From the cell containing the given text, extract its center point as [X, Y] coordinate. 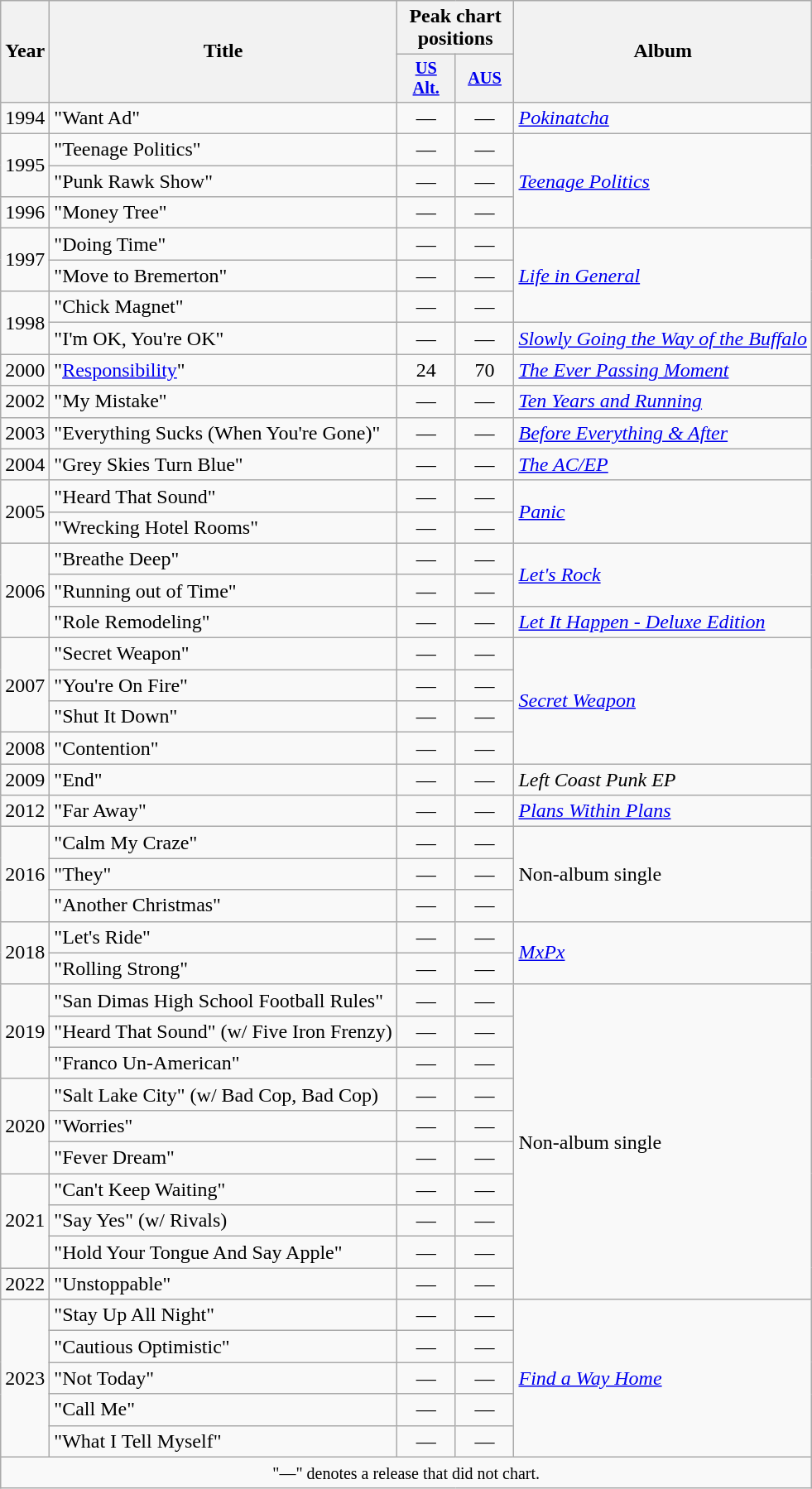
2000 [25, 370]
"Want Ad" [223, 118]
2018 [25, 953]
"Far Away" [223, 811]
"Say Yes" (w/ Rivals) [223, 1221]
Title [223, 51]
2020 [25, 1126]
2004 [25, 464]
"Cautious Optimistic" [223, 1347]
"Franco Un-American" [223, 1063]
Panic [662, 512]
"Everything Sucks (When You're Gone)" [223, 433]
"You're On Fire" [223, 685]
"Doing Time" [223, 244]
2016 [25, 874]
Teenage Politics [662, 181]
"Unstoppable" [223, 1284]
"Wrecking Hotel Rooms" [223, 527]
The AC/EP [662, 464]
2002 [25, 401]
AUS [485, 79]
Life in General [662, 276]
"—" denotes a release that did not chart. [406, 1472]
"Secret Weapon" [223, 654]
"Money Tree" [223, 213]
2006 [25, 590]
2007 [25, 685]
"Move to Bremerton" [223, 276]
"What I Tell Myself" [223, 1441]
Find a Way Home [662, 1378]
"Punk Rawk Show" [223, 181]
1998 [25, 323]
"San Dimas High School Football Rules" [223, 1000]
"I'm OK, You're OK" [223, 339]
"Not Today" [223, 1378]
2019 [25, 1031]
2003 [25, 433]
Secret Weapon [662, 701]
Slowly Going the Way of the Buffalo [662, 339]
"Call Me" [223, 1410]
"Chick Magnet" [223, 307]
The Ever Passing Moment [662, 370]
Let's Rock [662, 574]
2012 [25, 811]
"Breathe Deep" [223, 559]
Left Coast Punk EP [662, 780]
"Salt Lake City" (w/ Bad Cop, Bad Cop) [223, 1094]
"Heard That Sound" (w/ Five Iron Frenzy) [223, 1031]
1994 [25, 118]
"Teenage Politics" [223, 150]
"Role Remodeling" [223, 622]
"Running out of Time" [223, 590]
2022 [25, 1284]
"Contention" [223, 748]
"Stay Up All Night" [223, 1315]
"Let's Ride" [223, 937]
"Shut It Down" [223, 717]
1995 [25, 166]
"Calm My Craze" [223, 843]
Plans Within Plans [662, 811]
"My Mistake" [223, 401]
2005 [25, 512]
Year [25, 51]
Before Everything & After [662, 433]
"Fever Dream" [223, 1158]
MxPx [662, 953]
2008 [25, 748]
Pokinatcha [662, 118]
Peak chart positions [455, 28]
"Responsibility" [223, 370]
2009 [25, 780]
2021 [25, 1221]
70 [485, 370]
"End" [223, 780]
2023 [25, 1378]
"Heard That Sound" [223, 496]
"Hold Your Tongue And Say Apple" [223, 1252]
Ten Years and Running [662, 401]
24 [425, 370]
US Alt. [425, 79]
1996 [25, 213]
"They" [223, 874]
Album [662, 51]
Let It Happen - Deluxe Edition [662, 622]
"Another Christmas" [223, 905]
"Rolling Strong" [223, 968]
"Grey Skies Turn Blue" [223, 464]
1997 [25, 260]
"Worries" [223, 1126]
"Can't Keep Waiting" [223, 1189]
